Search for the cell housing the specified text and yield its (X, Y) center coordinate. 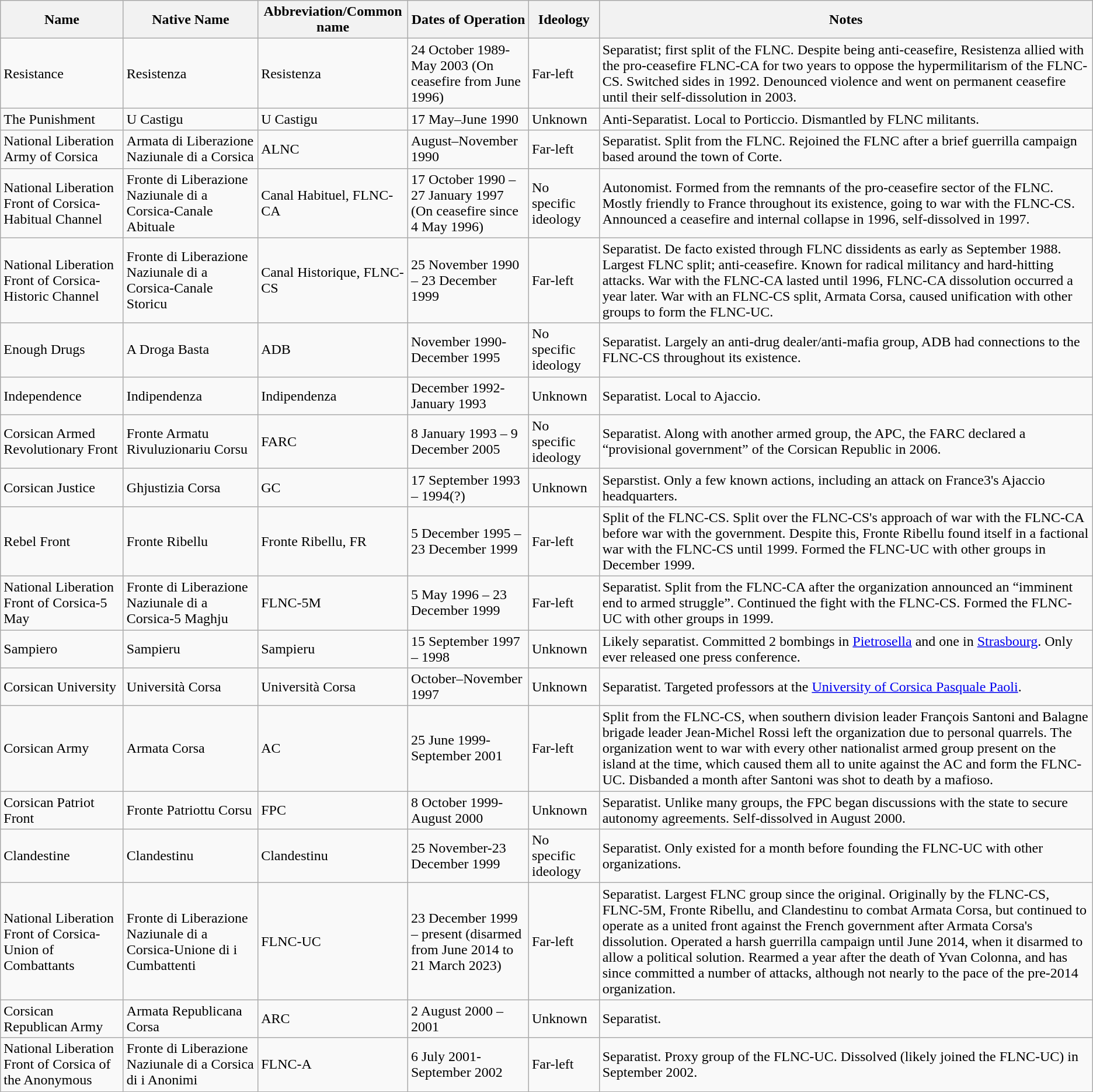
November 1990-December 1995 (468, 350)
Name (62, 20)
Separatist. Local to Ajaccio. (845, 396)
17 October 1990 – 27 January 1997 (On ceasefire since 4 May 1996) (468, 203)
Native Name (190, 20)
AC (333, 749)
Armata Republicana Corsa (190, 1018)
Fronte di Liberazione Naziunale di a Corsica-5 Maghju (190, 603)
October–November 1997 (468, 687)
24 October 1989-May 2003 (On ceasefire from June 1996) (468, 74)
National Liberation Front of Corsica of the Anonymous (62, 1065)
Fronte Ribellu, FR (333, 541)
8 October 1999-August 2000 (468, 811)
Corsican Republican Army (62, 1018)
August–November 1990 (468, 149)
25 November 1990 – 23 December 1999 (468, 280)
FLNC-UC (333, 941)
Fronte Patriottu Corsu (190, 811)
FPC (333, 811)
The Punishment (62, 119)
Fronte Armatu Rivuluzionariu Corsu (190, 441)
Likely separatist. Committed 2 bombings in Pietrosella and one in Strasbourg. Only ever released one press conference. (845, 648)
Separatist. Split from the FLNC. Rejoined the FLNC after a brief guerrilla campaign based around the town of Corte. (845, 149)
5 December 1995 – 23 December 1999 (468, 541)
17 May–June 1990 (468, 119)
25 June 1999-September 2001 (468, 749)
Ideology (564, 20)
Corsican Justice (62, 487)
Fronte di Liberazione Naziunale di a Corsica-Canale Storicu (190, 280)
8 January 1993 – 9 December 2005 (468, 441)
ARC (333, 1018)
Separatist. Targeted professors at the University of Corsica Pasquale Paoli. (845, 687)
Ghjustizia Corsa (190, 487)
ALNC (333, 149)
Fronte di Liberazione Naziunale di a Corsica-Canale Abituale (190, 203)
Corsican Army (62, 749)
5 May 1996 – 23 December 1999 (468, 603)
FLNC-5M (333, 603)
Sampiero (62, 648)
National Liberation Front of Corsica-Habitual Channel (62, 203)
Fronte Ribellu (190, 541)
Clandestine (62, 856)
Separatist. Along with another armed group, the APC, the FARC declared a “provisional government” of the Corsican Republic in 2006. (845, 441)
National Liberation Front of Corsica-Historic Channel (62, 280)
FARC (333, 441)
Armata Corsa (190, 749)
Independence (62, 396)
Fronte di Liberazione Naziunale di a Corsica di i Anonimi (190, 1065)
December 1992-January 1993 (468, 396)
Separatist. (845, 1018)
2 August 2000 – 2001 (468, 1018)
Armata di Liberazione Naziunale di a Corsica (190, 149)
Canal Historique, FLNC-CS (333, 280)
Anti-Separatist. Local to Porticcio. Dismantled by FLNC militants. (845, 119)
Dates of Operation (468, 20)
23 December 1999 – present (disarmed from June 2014 to 21 March 2023) (468, 941)
Separatist. Proxy group of the FLNC-UC. Dissolved (likely joined the FLNC-UC) in September 2002. (845, 1065)
6 July 2001-September 2002 (468, 1065)
ADB (333, 350)
Notes (845, 20)
17 September 1993 – 1994(?) (468, 487)
Abbreviation/Common name (333, 20)
Corsican University (62, 687)
Separstist. Only a few known actions, including an attack on France3's Ajaccio headquarters. (845, 487)
A Droga Basta (190, 350)
National Liberation Front of Corsica-5 May (62, 603)
National Liberation Front of Corsica-Union of Combattants (62, 941)
Fronte di Liberazione Naziunale di a Corsica-Unione di i Cumbattenti (190, 941)
25 November-23 December 1999 (468, 856)
Corsican Armed Revolutionary Front (62, 441)
Canal Habituel, FLNC-CA (333, 203)
Separatist. Largely an anti-drug dealer/anti-mafia group, ADB had connections to the FLNC-CS throughout its existence. (845, 350)
Separatist. Unlike many groups, the FPC began discussions with the state to secure autonomy agreements. Self-dissolved in August 2000. (845, 811)
Rebel Front (62, 541)
Resistance (62, 74)
Separatist. Only existed for a month before founding the FLNC-UC with other organizations. (845, 856)
15 September 1997 – 1998 (468, 648)
Enough Drugs (62, 350)
Corsican Patriot Front (62, 811)
FLNC-A (333, 1065)
GC (333, 487)
National Liberation Army of Corsica (62, 149)
